Determine the (x, y) coordinate at the center of the cell enclosing the given text.  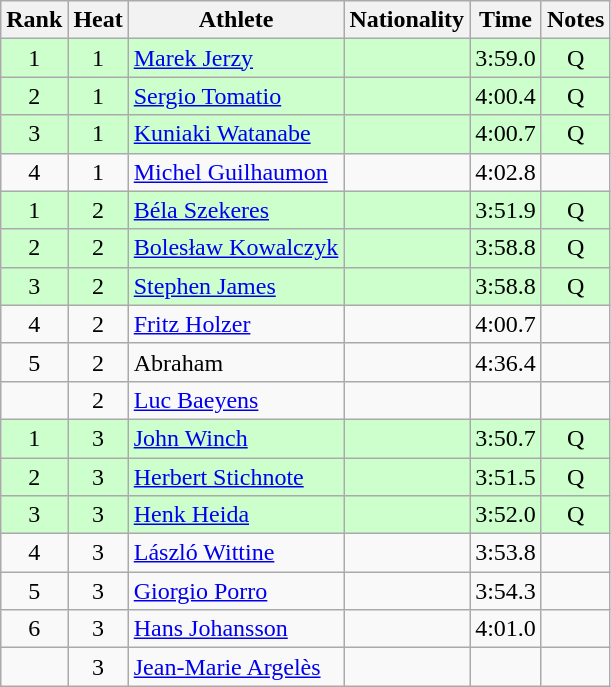
Herbert Stichnote (236, 477)
Sergio Tomatio (236, 96)
3:54.3 (506, 591)
4:01.0 (506, 629)
Luc Baeyens (236, 400)
Time (506, 20)
Bolesław Kowalczyk (236, 248)
3:59.0 (506, 58)
3:52.0 (506, 515)
Nationality (407, 20)
3:50.7 (506, 438)
Heat (98, 20)
Marek Jerzy (236, 58)
Jean-Marie Argelès (236, 667)
Notes (575, 20)
Fritz Holzer (236, 324)
Giorgio Porro (236, 591)
Hans Johansson (236, 629)
Athlete (236, 20)
Michel Guilhaumon (236, 172)
Béla Szekeres (236, 210)
Stephen James (236, 286)
Abraham (236, 362)
László Wittine (236, 553)
John Winch (236, 438)
Kuniaki Watanabe (236, 134)
3:51.5 (506, 477)
Henk Heida (236, 515)
3:51.9 (506, 210)
3:53.8 (506, 553)
4:00.4 (506, 96)
4:02.8 (506, 172)
6 (34, 629)
Rank (34, 20)
4:36.4 (506, 362)
